Return (X, Y) of the center of cell containing provided text 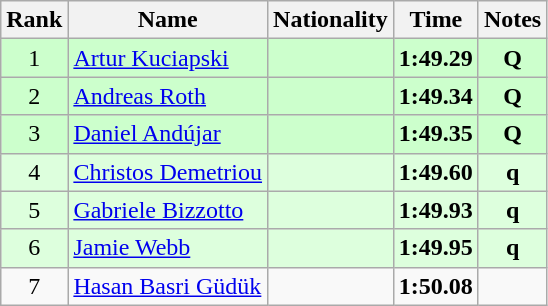
1:50.08 (436, 286)
1:49.60 (436, 172)
Name (168, 20)
1 (34, 58)
Hasan Basri Güdük (168, 286)
1:49.34 (436, 96)
7 (34, 286)
1:49.29 (436, 58)
Nationality (331, 20)
Time (436, 20)
Christos Demetriou (168, 172)
2 (34, 96)
Gabriele Bizzotto (168, 210)
5 (34, 210)
1:49.95 (436, 248)
Jamie Webb (168, 248)
4 (34, 172)
Andreas Roth (168, 96)
Notes (512, 20)
Rank (34, 20)
6 (34, 248)
Artur Kuciapski (168, 58)
1:49.93 (436, 210)
Daniel Andújar (168, 134)
3 (34, 134)
1:49.35 (436, 134)
